Locate the cell with the specified text and output its [X, Y] center coordinate. 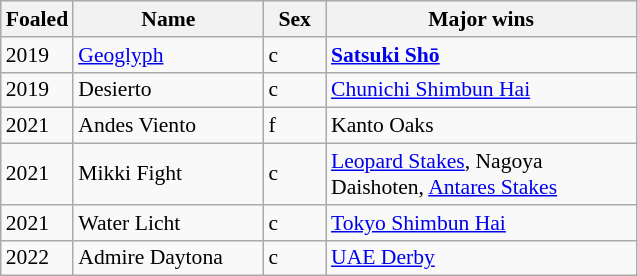
Foaled [37, 19]
f [294, 126]
Water Licht [168, 223]
Admire Daytona [168, 258]
Satsuki Shō [481, 55]
Desierto [168, 90]
Chunichi Shimbun Hai [481, 90]
Sex [294, 19]
Kanto Oaks [481, 126]
Tokyo Shimbun Hai [481, 223]
Name [168, 19]
Andes Viento [168, 126]
Leopard Stakes, Nagoya Daishoten, Antares Stakes [481, 174]
Geoglyph [168, 55]
Mikki Fight [168, 174]
Major wins [481, 19]
UAE Derby [481, 258]
2022 [37, 258]
